From the cell containing the given text, extract its center point as [x, y] coordinate. 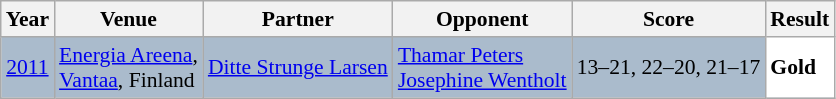
Venue [128, 19]
Ditte Strunge Larsen [298, 68]
2011 [28, 68]
13–21, 22–20, 21–17 [669, 68]
Year [28, 19]
Energia Areena,Vantaa, Finland [128, 68]
Gold [800, 68]
Score [669, 19]
Result [800, 19]
Partner [298, 19]
Thamar Peters Josephine Wentholt [482, 68]
Opponent [482, 19]
